Output the [x, y] coordinate of the center of the cell containing the given text.  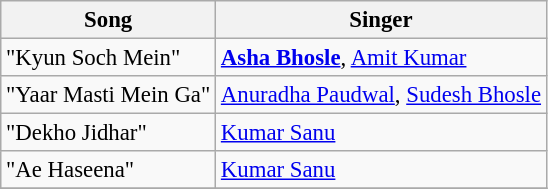
"Ae Haseena" [108, 170]
"Dekho Jidhar" [108, 133]
Anuradha Paudwal, Sudesh Bhosle [382, 95]
Asha Bhosle, Amit Kumar [382, 58]
Song [108, 20]
"Yaar Masti Mein Ga" [108, 95]
"Kyun Soch Mein" [108, 58]
Singer [382, 20]
